For the text-containing cell, return its midpoint in (x, y) coordinate format. 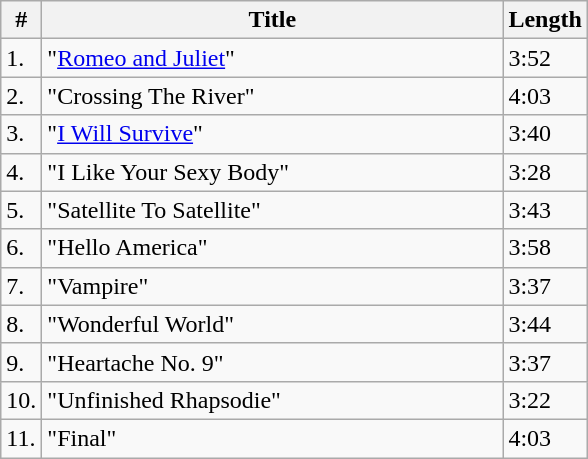
Length (545, 20)
3:58 (545, 248)
10. (22, 400)
"Wonderful World" (272, 324)
3:40 (545, 134)
"Romeo and Juliet" (272, 58)
"Final" (272, 438)
2. (22, 96)
8. (22, 324)
"Satellite To Satellite" (272, 210)
9. (22, 362)
"I Will Survive" (272, 134)
"Heartache No. 9" (272, 362)
6. (22, 248)
3:22 (545, 400)
"I Like Your Sexy Body" (272, 172)
3. (22, 134)
"Unfinished Rhapsodie" (272, 400)
"Hello America" (272, 248)
7. (22, 286)
Title (272, 20)
3:52 (545, 58)
1. (22, 58)
4. (22, 172)
"Crossing The River" (272, 96)
11. (22, 438)
"Vampire" (272, 286)
5. (22, 210)
3:43 (545, 210)
# (22, 20)
3:44 (545, 324)
3:28 (545, 172)
